Identify which cell holds the provided text, then report its [x, y] central coordinate. 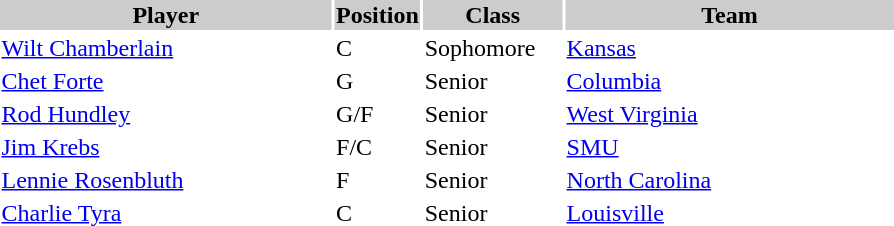
Position [378, 15]
Sophomore [492, 48]
Rod Hundley [166, 114]
C [378, 48]
Class [492, 15]
Lennie Rosenbluth [166, 180]
Jim Krebs [166, 147]
G/F [378, 114]
Player [166, 15]
F/C [378, 147]
F [378, 180]
Wilt Chamberlain [166, 48]
North Carolina [730, 180]
SMU [730, 147]
Chet Forte [166, 81]
Team [730, 15]
Columbia [730, 81]
G [378, 81]
Kansas [730, 48]
West Virginia [730, 114]
